Locate the cell with the specified text and output its (X, Y) center coordinate. 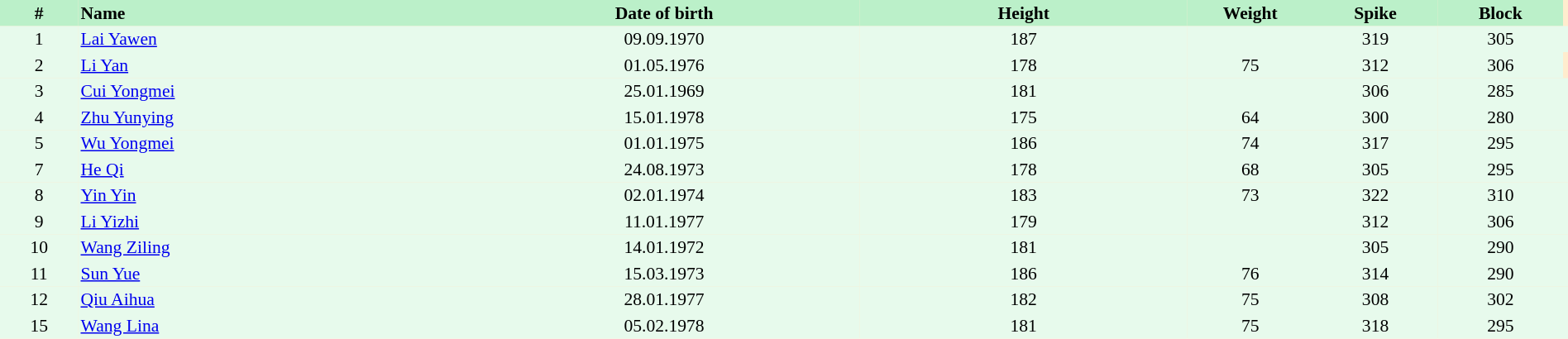
314 (1374, 274)
10 (39, 248)
322 (1374, 195)
285 (1500, 91)
9 (39, 222)
8 (39, 195)
5 (39, 144)
He Qi (273, 169)
14.01.1972 (664, 248)
Li Yizhi (273, 222)
15.01.1978 (664, 117)
Lai Yawen (273, 40)
15.03.1973 (664, 274)
01.01.1975 (664, 144)
74 (1250, 144)
24.08.1973 (664, 169)
183 (1024, 195)
25.01.1969 (664, 91)
Sun Yue (273, 274)
73 (1250, 195)
3 (39, 91)
Wu Yongmei (273, 144)
05.02.1978 (664, 326)
Spike (1374, 13)
Date of birth (664, 13)
182 (1024, 299)
175 (1024, 117)
317 (1374, 144)
# (39, 13)
11.01.1977 (664, 222)
64 (1250, 117)
Cui Yongmei (273, 91)
280 (1500, 117)
1 (39, 40)
28.01.1977 (664, 299)
68 (1250, 169)
302 (1500, 299)
319 (1374, 40)
2 (39, 65)
15 (39, 326)
318 (1374, 326)
09.09.1970 (664, 40)
Yin Yin (273, 195)
01.05.1976 (664, 65)
Weight (1250, 13)
4 (39, 117)
179 (1024, 222)
Height (1024, 13)
76 (1250, 274)
7 (39, 169)
Name (273, 13)
Block (1500, 13)
11 (39, 274)
Wang Ziling (273, 248)
187 (1024, 40)
300 (1374, 117)
310 (1500, 195)
Qiu Aihua (273, 299)
Wang Lina (273, 326)
308 (1374, 299)
12 (39, 299)
02.01.1974 (664, 195)
Zhu Yunying (273, 117)
Li Yan (273, 65)
